Output the (X, Y) coordinate of the center of the cell containing the given text.  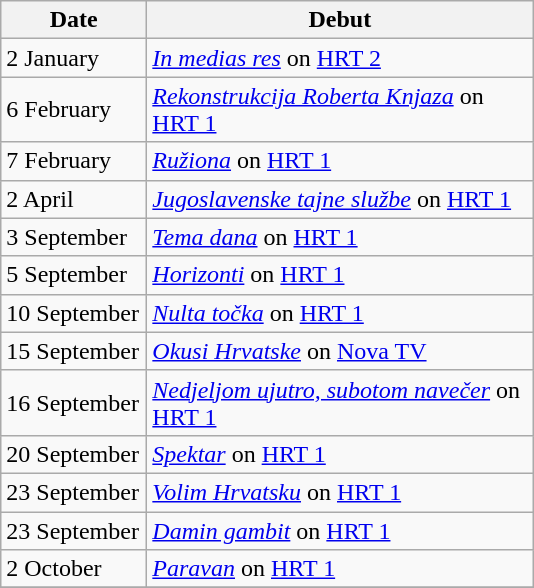
Date (74, 20)
Rekonstrukcija Roberta Knjaza on HRT 1 (340, 110)
16 September (74, 402)
Jugoslavenske tajne službe on HRT 1 (340, 199)
Nulta točka on HRT 1 (340, 313)
2 April (74, 199)
In medias res on HRT 2 (340, 58)
20 September (74, 454)
7 February (74, 161)
Okusi Hrvatske on Nova TV (340, 351)
Debut (340, 20)
10 September (74, 313)
Tema dana on HRT 1 (340, 237)
Ružiona on HRT 1 (340, 161)
2 October (74, 569)
15 September (74, 351)
6 February (74, 110)
Paravan on HRT 1 (340, 569)
Horizonti on HRT 1 (340, 275)
Volim Hrvatsku on HRT 1 (340, 492)
3 September (74, 237)
Nedjeljom ujutro, subotom navečer on HRT 1 (340, 402)
2 January (74, 58)
Damin gambit on HRT 1 (340, 531)
Spektar on HRT 1 (340, 454)
5 September (74, 275)
